For the text-containing cell, return its midpoint in (X, Y) coordinate format. 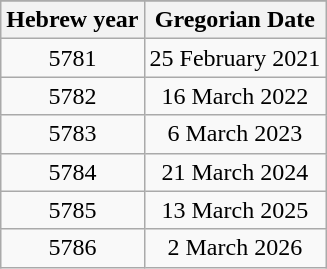
5781 (72, 58)
5786 (72, 248)
13 March 2025 (235, 210)
Hebrew year (72, 20)
5783 (72, 134)
21 March 2024 (235, 172)
5782 (72, 96)
5784 (72, 172)
16 March 2022 (235, 96)
25 February 2021 (235, 58)
6 March 2023 (235, 134)
2 March 2026 (235, 248)
5785 (72, 210)
Gregorian Date (235, 20)
